Provide the (X, Y) coordinate of the cell's center where the given text is located.  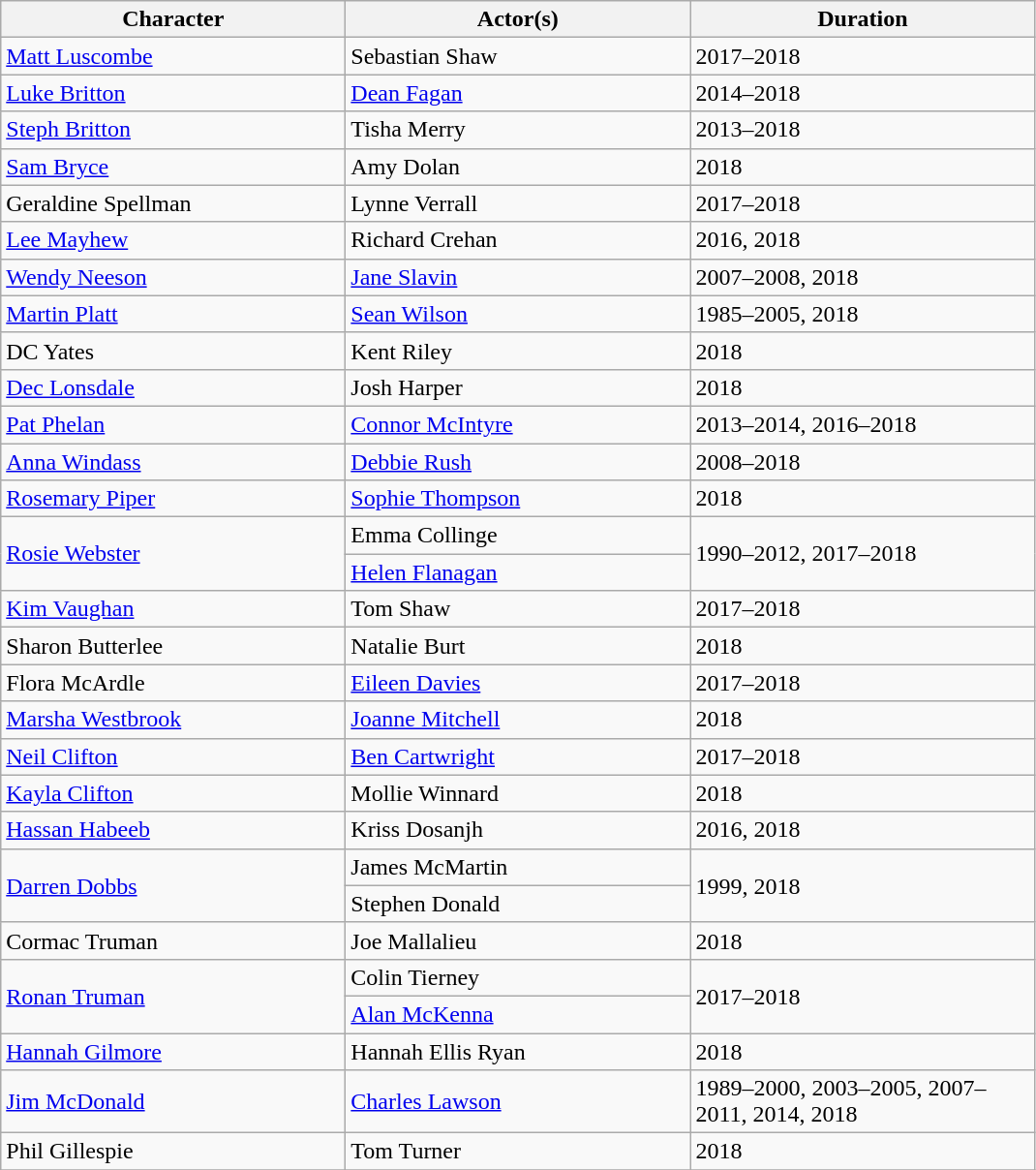
Charles Lawson (518, 1102)
Connor McIntyre (518, 424)
1985–2005, 2018 (863, 314)
Lynne Verrall (518, 203)
Matt Luscombe (173, 56)
Marsha Westbrook (173, 720)
Sharon Butterlee (173, 646)
Hassan Habeeb (173, 830)
Joanne Mitchell (518, 720)
Alan McKenna (518, 1014)
Sam Bryce (173, 167)
Amy Dolan (518, 167)
Darren Dobbs (173, 885)
Hannah Ellis Ryan (518, 1051)
Tisha Merry (518, 130)
Jim McDonald (173, 1102)
Flora McArdle (173, 683)
James McMartin (518, 867)
Josh Harper (518, 387)
Anna Windass (173, 462)
Tom Shaw (518, 609)
Mollie Winnard (518, 793)
2013–2018 (863, 130)
Cormac Truman (173, 940)
Kayla Clifton (173, 793)
Rosie Webster (173, 554)
Kriss Dosanjh (518, 830)
Ben Cartwright (518, 756)
Joe Mallalieu (518, 940)
Duration (863, 19)
Dec Lonsdale (173, 387)
Kent Riley (518, 351)
Actor(s) (518, 19)
Hannah Gilmore (173, 1051)
1990–2012, 2017–2018 (863, 554)
Steph Britton (173, 130)
Eileen Davies (518, 683)
Pat Phelan (173, 424)
2007–2008, 2018 (863, 277)
Jane Slavin (518, 277)
Emma Collinge (518, 536)
Luke Britton (173, 93)
1989–2000, 2003–2005, 2007–2011, 2014, 2018 (863, 1102)
Wendy Neeson (173, 277)
Richard Crehan (518, 240)
DC Yates (173, 351)
Rosemary Piper (173, 499)
Martin Platt (173, 314)
2008–2018 (863, 462)
Tom Turner (518, 1152)
Debbie Rush (518, 462)
Phil Gillespie (173, 1152)
Sebastian Shaw (518, 56)
Sean Wilson (518, 314)
Natalie Burt (518, 646)
Neil Clifton (173, 756)
Stephen Donald (518, 904)
Helen Flanagan (518, 572)
2014–2018 (863, 93)
Geraldine Spellman (173, 203)
Ronan Truman (173, 996)
Colin Tierney (518, 977)
Kim Vaughan (173, 609)
1999, 2018 (863, 885)
Sophie Thompson (518, 499)
Character (173, 19)
Lee Mayhew (173, 240)
2013–2014, 2016–2018 (863, 424)
Dean Fagan (518, 93)
